Determine the [X, Y] coordinate at the center of the cell enclosing the given text.  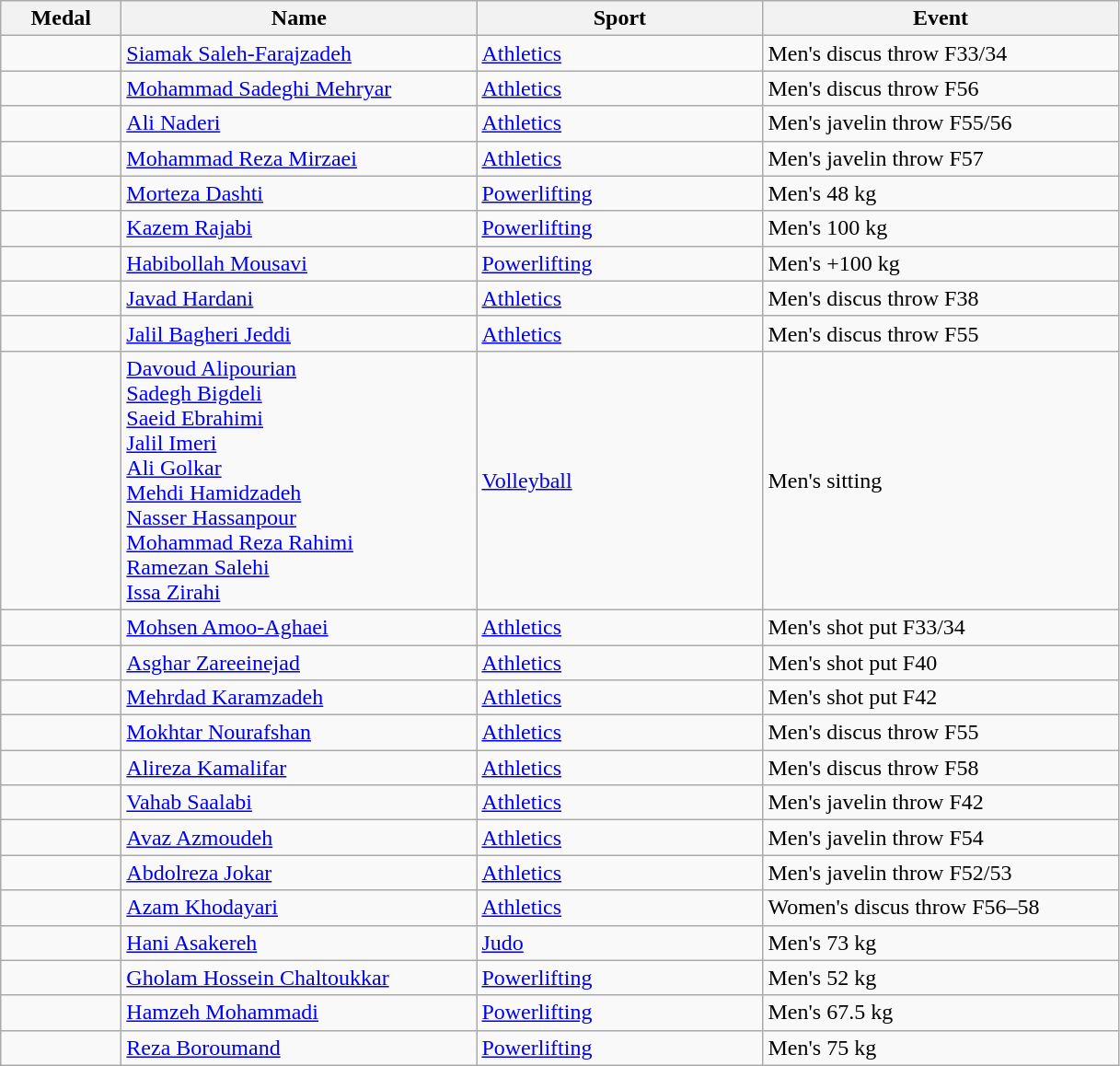
Mehrdad Karamzadeh [299, 698]
Men's 52 kg [941, 978]
Habibollah Mousavi [299, 263]
Men's 100 kg [941, 228]
Men's discus throw F58 [941, 768]
Men's javelin throw F57 [941, 158]
Morteza Dashti [299, 193]
Men's shot put F33/34 [941, 627]
Mohammad Sadeghi Mehryar [299, 88]
Medal [61, 18]
Hani Asakereh [299, 943]
Women's discus throw F56–58 [941, 908]
Mokhtar Nourafshan [299, 733]
Kazem Rajabi [299, 228]
Reza Boroumand [299, 1048]
Men's discus throw F38 [941, 298]
Sport [620, 18]
Ali Naderi [299, 123]
Men's 73 kg [941, 943]
Men's +100 kg [941, 263]
Men's 48 kg [941, 193]
Siamak Saleh-Farajzadeh [299, 53]
Vahab Saalabi [299, 803]
Men's javelin throw F54 [941, 838]
Volleyball [620, 481]
Mohsen Amoo-Aghaei [299, 627]
Men's 67.5 kg [941, 1013]
Men's shot put F40 [941, 662]
Jalil Bagheri Jeddi [299, 333]
Avaz Azmoudeh [299, 838]
Mohammad Reza Mirzaei [299, 158]
Hamzeh Mohammadi [299, 1013]
Men's 75 kg [941, 1048]
Javad Hardani [299, 298]
Men's javelin throw F42 [941, 803]
Name [299, 18]
Men's javelin throw F55/56 [941, 123]
Judo [620, 943]
Gholam Hossein Chaltoukkar [299, 978]
Davoud AlipourianSadegh BigdeliSaeid EbrahimiJalil ImeriAli GolkarMehdi HamidzadehNasser HassanpourMohammad Reza RahimiRamezan SalehiIssa Zirahi [299, 481]
Men's shot put F42 [941, 698]
Men's sitting [941, 481]
Event [941, 18]
Men's discus throw F56 [941, 88]
Men's discus throw F33/34 [941, 53]
Alireza Kamalifar [299, 768]
Azam Khodayari [299, 908]
Abdolreza Jokar [299, 873]
Asghar Zareeinejad [299, 662]
Men's javelin throw F52/53 [941, 873]
